Scan for the cell matching the given text and deliver its [x, y] coordinate at center. 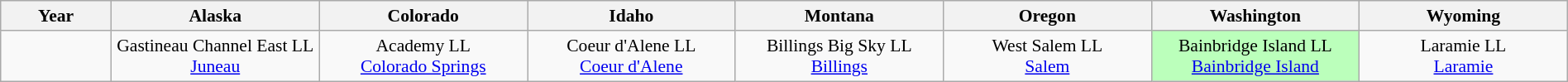
Wyoming [1464, 16]
Year [56, 16]
Laramie LLLaramie [1464, 56]
Billings Big Sky LLBillings [839, 56]
Montana [839, 16]
Alaska [215, 16]
Oregon [1048, 16]
Washington [1255, 16]
Gastineau Channel East LLJuneau [215, 56]
Idaho [632, 16]
West Salem LLSalem [1048, 56]
Coeur d'Alene LLCoeur d'Alene [632, 56]
Bainbridge Island LLBainbridge Island [1255, 56]
Colorado [423, 16]
Academy LLColorado Springs [423, 56]
